Return [X, Y] of the center of cell containing provided text 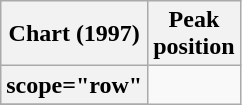
Peakposition [194, 34]
Chart (1997) [74, 34]
scope="row" [74, 85]
